Locate the cell with the specified text and output its [X, Y] center coordinate. 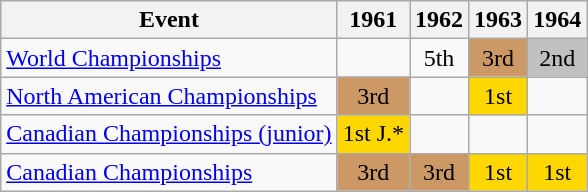
1963 [498, 20]
1964 [558, 20]
5th [440, 58]
1st J.* [373, 134]
1961 [373, 20]
2nd [558, 58]
North American Championships [169, 96]
Canadian Championships [169, 172]
1962 [440, 20]
Event [169, 20]
Canadian Championships (junior) [169, 134]
World Championships [169, 58]
